Pinpoint the cell where the given text exists, returning its [x, y] midpoint coordinate. 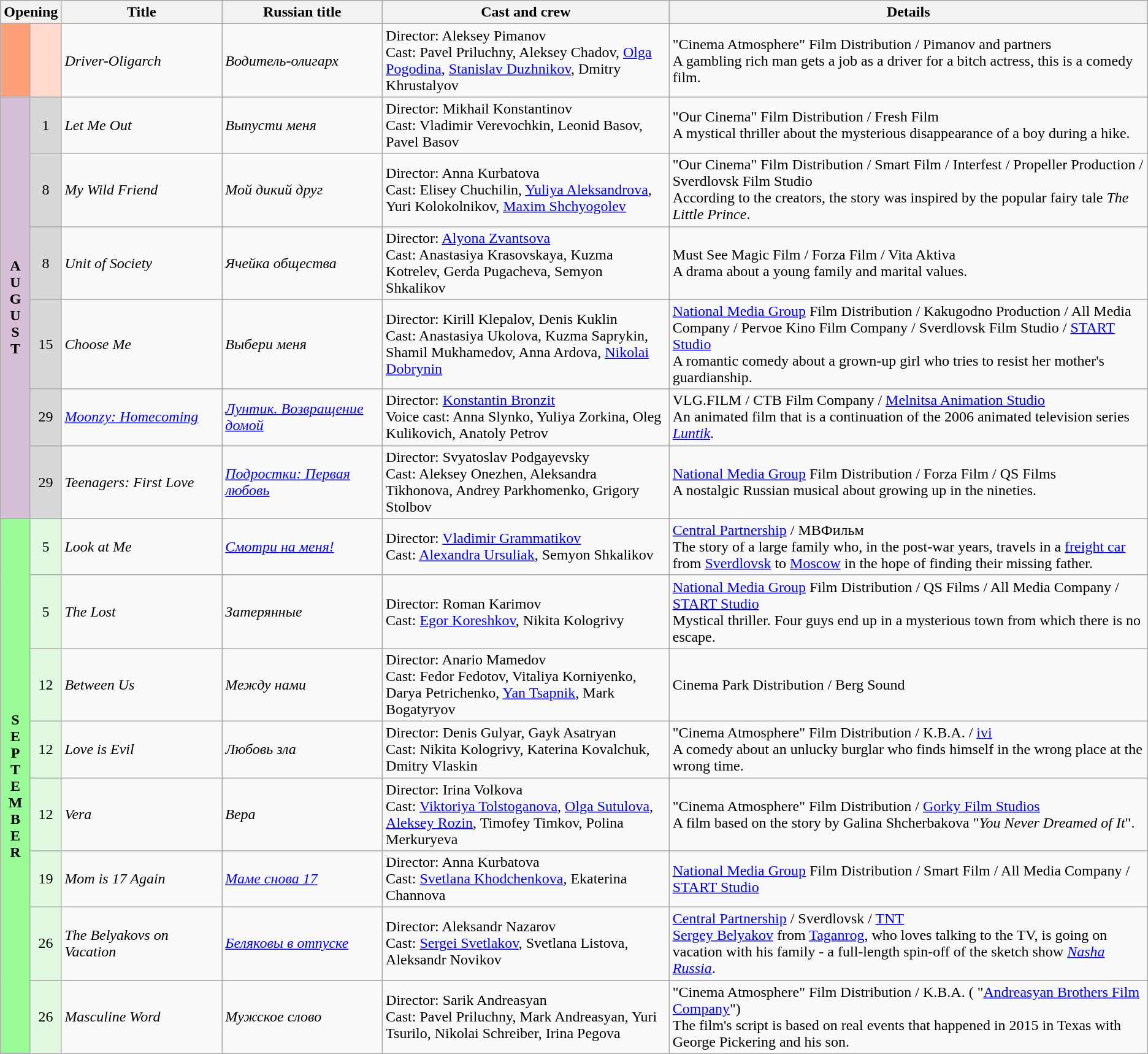
Смотри на меня! [302, 547]
"Cinema Atmosphere" Film Distribution / K.B.A. / ivi A comedy about an unlucky burglar who finds himself in the wrong place at the wrong time. [908, 749]
National Media Group Film Distribution / Smart Film / All Media Company / START Studio [908, 879]
19 [45, 879]
Director: Vladimir Grammatikov Cast: Alexandra Ursuliak, Semyon Shkalikov [526, 547]
Director: Denis Gulyar, Gayk Asatryan Cast: Nikita Kologrivy, Katerina Kovalchuk, Dmitry Vlaskin [526, 749]
Cast and crew [526, 12]
Вера [302, 815]
Director: Svyatoslav Podgayevsky Cast: Aleksey Onezhen, Aleksandra Tikhonova, Andrey Parkhomenko, Grigory Stolbov [526, 482]
Teenagers: First Love [142, 482]
Director: Konstantin Bronzit Voice cast: Anna Slynko, Yuliya Zorkina, Oleg Kulikovich, Anatoly Petrov [526, 417]
Ячейка общества [302, 263]
1 [45, 125]
15 [45, 344]
Между нами [302, 685]
Director: Irina Volkova Cast: Viktoriya Tolstoganova, Olga Sutulova, Aleksey Rozin, Timofey Timkov, Polina Merkuryeva [526, 815]
Moonzy: Homecoming [142, 417]
Подростки: Первая любовь [302, 482]
Director: Anario Mamedov Cast: Fedor Fedotov, Vitaliya Korniyenko, Darya Petrichenko, Yan Tsapnik, Mark Bogatyryov [526, 685]
"Our Cinema" Film Distribution / Fresh Film A mystical thriller about the mysterious disappearance of a boy during a hike. [908, 125]
National Media Group Film Distribution / Forza Film / QS Films A nostalgic Russian musical about growing up in the nineties. [908, 482]
Title [142, 12]
VLG.FILM / CTB Film Company / Melnitsa Animation Studio An animated film that is a continuation of the 2006 animated television series Luntik. [908, 417]
"Cinema Atmosphere" Film Distribution / Gorky Film Studios A film based on the story by Galina Shcherbakova "You Never Dreamed of It". [908, 815]
Director: Anna Kurbatova Cast: Elisey Chuchilin, Yuliya Aleksandrova, Yuri Kolokolnikov, Maxim Shchyogolev [526, 190]
Выпусти меня [302, 125]
Мой дикий друг [302, 190]
AUGUST [16, 308]
My Wild Friend [142, 190]
Director: Aleksey Pimanov Cast: Pavel Priluchny, Aleksey Chadov, Olga Pogodina, Stanislav Duzhnikov, Dmitry Khrustalyov [526, 60]
Любовь зла [302, 749]
Must See Magic Film / Forza Film / Vita Aktiva A drama about a young family and marital values. [908, 263]
Director: Sarik Andreasyan Cast: Pavel Priluchny, Mark Andreasyan, Yuri Tsurilo, Nikolai Schreiber, Irina Pegova [526, 1017]
Between Us [142, 685]
Let Me Out [142, 125]
Director: Aleksandr Nazarov Cast: Sergei Svetlakov, Svetlana Listova, Aleksandr Novikov [526, 944]
The Lost [142, 611]
Director: Alyona Zvantsova Cast: Anastasiya Krasovskaya, Kuzma Kotrelev, Gerda Pugacheva, Semyon Shkalikov [526, 263]
SEPTEMBER [16, 786]
Маме снова 17 [302, 879]
Details [908, 12]
Cinema Park Distribution / Berg Sound [908, 685]
Мужское слово [302, 1017]
Driver-Oligarch [142, 60]
Director: Roman Karimov Cast: Egor Koreshkov, Nikita Kologrivy [526, 611]
Водитель-олигарх [302, 60]
Masculine Word [142, 1017]
Vera [142, 815]
Лунтик. Возвращение домой [302, 417]
Mom is 17 Again [142, 879]
Затерянные [302, 611]
Director: Kirill Klepalov, Denis Kuklin Cast: Anastasiya Ukolova, Kuzma Saprykin, Shamil Mukhamedov, Anna Ardova, Nikolai Dobrynin [526, 344]
Opening [31, 12]
"Cinema Atmosphere" Film Distribution / Pimanov and partners A gambling rich man gets a job as a driver for a bitch actress, this is a comedy film. [908, 60]
Love is Evil [142, 749]
Look at Me [142, 547]
Unit of Society [142, 263]
The Belyakovs on Vacation [142, 944]
Director: Mikhail Konstantinov Cast: Vladimir Verevochkin, Leonid Basov, Pavel Basov [526, 125]
Russian title [302, 12]
Director: Anna Kurbatova Cast: Svetlana Khodchenkova, Ekaterina Channova [526, 879]
Выбери меня [302, 344]
Беляковы в отпуске [302, 944]
Choose Me [142, 344]
